From the cell containing the given text, extract its center point as [x, y] coordinate. 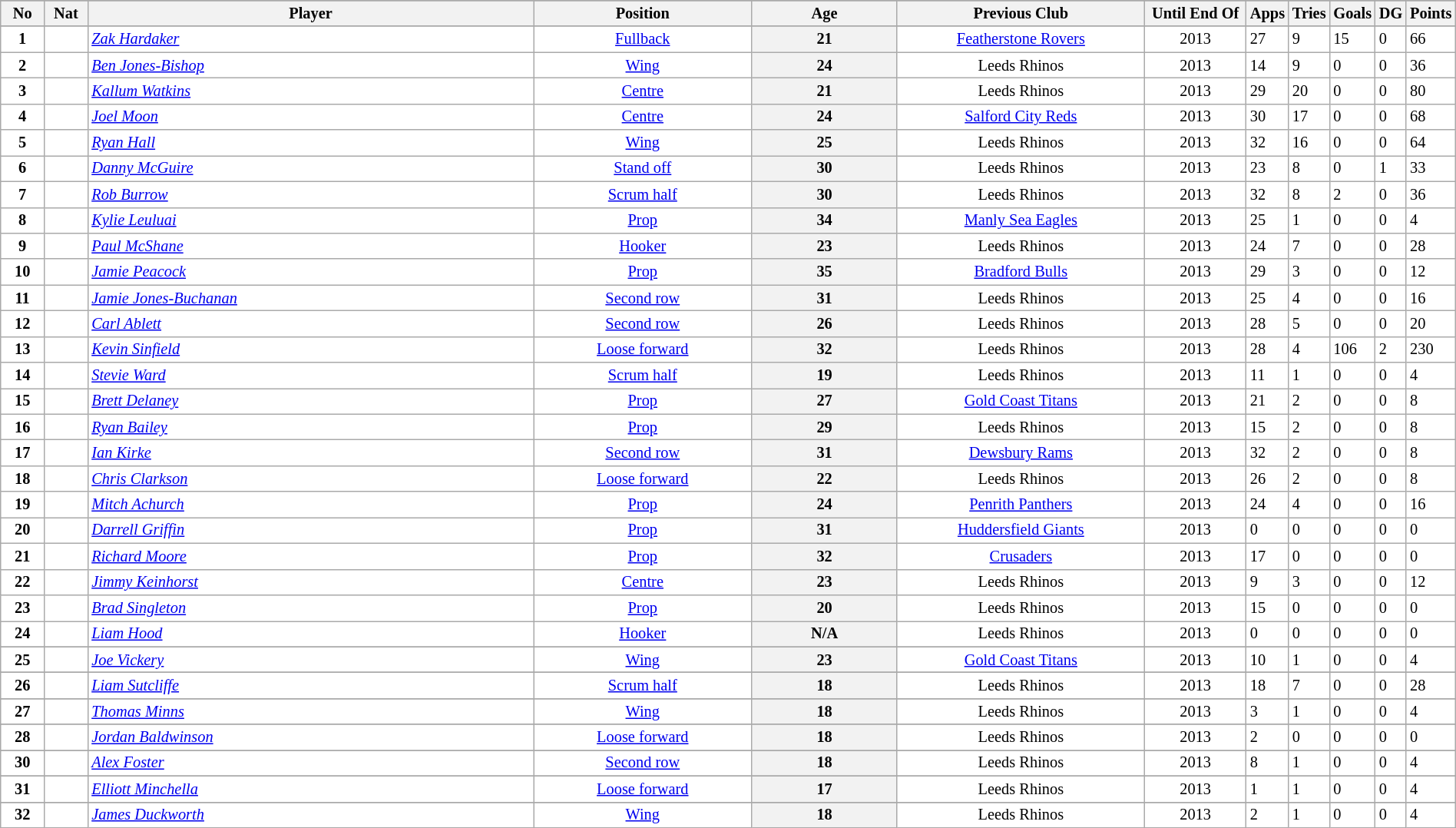
Ryan Bailey [310, 427]
Jordan Baldwinson [310, 737]
Danny McGuire [310, 168]
33 [1431, 168]
Goals [1352, 13]
Mitch Achurch [310, 505]
Nat [66, 13]
Zak Hardaker [310, 39]
Brett Delaney [310, 401]
Dewsbury Rams [1021, 452]
230 [1431, 349]
Player [310, 13]
Kevin Sinfield [310, 349]
N/A [825, 634]
Age [825, 13]
Points [1431, 13]
Jamie Jones-Buchanan [310, 298]
Bradford Bulls [1021, 272]
DG [1391, 13]
Apps [1267, 13]
Manly Sea Eagles [1021, 220]
Stevie Ward [310, 376]
106 [1352, 349]
Liam Hood [310, 634]
Chris Clarkson [310, 479]
Joel Moon [310, 117]
Jamie Peacock [310, 272]
Ryan Hall [310, 143]
Thomas Minns [310, 711]
66 [1431, 39]
Featherstone Rovers [1021, 39]
James Duckworth [310, 815]
Fullback [643, 39]
Darrell Griffin [310, 530]
Jimmy Keinhorst [310, 582]
Rob Burrow [310, 194]
Carl Ablett [310, 323]
35 [825, 272]
6 [23, 168]
Elliott Minchella [310, 789]
Kylie Leuluai [310, 220]
Ben Jones-Bishop [310, 65]
Ian Kirke [310, 452]
Position [643, 13]
Huddersfield Giants [1021, 530]
Liam Sutcliffe [310, 685]
Penrith Panthers [1021, 505]
Paul McShane [310, 246]
Crusaders [1021, 556]
Until End Of [1195, 13]
Kallum Watkins [310, 91]
34 [825, 220]
13 [23, 349]
64 [1431, 143]
68 [1431, 117]
Salford City Reds [1021, 117]
Brad Singleton [310, 608]
Richard Moore [310, 556]
Tries [1309, 13]
Alex Foster [310, 763]
80 [1431, 91]
Previous Club [1021, 13]
Joe Vickery [310, 660]
Stand off [643, 168]
No [23, 13]
